Output the (X, Y) coordinate of the center of the cell containing the given text.  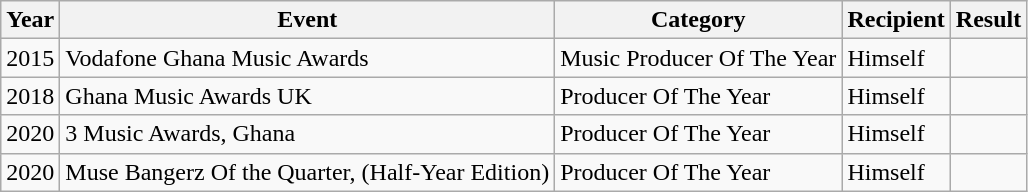
Category (698, 20)
2015 (30, 58)
2018 (30, 96)
Vodafone Ghana Music Awards (308, 58)
Ghana Music Awards UK (308, 96)
Event (308, 20)
Result (988, 20)
Muse Bangerz Of the Quarter, (Half-Year Edition) (308, 172)
Year (30, 20)
Recipient (896, 20)
3 Music Awards, Ghana (308, 134)
Music Producer Of The Year (698, 58)
